Pinpoint the cell where the given text exists, returning its (x, y) midpoint coordinate. 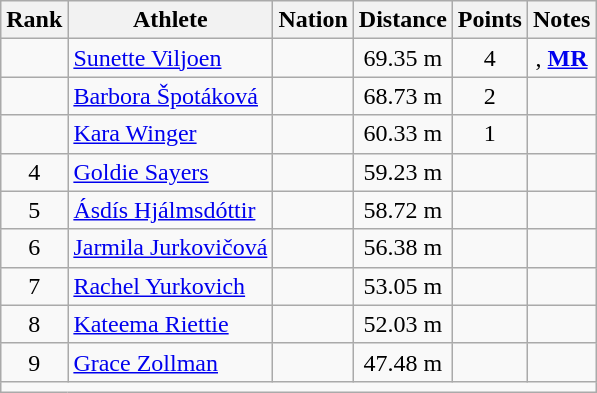
Nation (313, 20)
8 (34, 324)
Points (490, 20)
Athlete (170, 20)
9 (34, 362)
Notes (561, 20)
6 (34, 248)
Sunette Viljoen (170, 58)
58.72 m (402, 210)
56.38 m (402, 248)
47.48 m (402, 362)
Distance (402, 20)
Kara Winger (170, 134)
5 (34, 210)
Rank (34, 20)
2 (490, 96)
Barbora Špotáková (170, 96)
53.05 m (402, 286)
Jarmila Jurkovičová (170, 248)
Ásdís Hjálmsdóttir (170, 210)
60.33 m (402, 134)
Kateema Riettie (170, 324)
59.23 m (402, 172)
68.73 m (402, 96)
52.03 m (402, 324)
7 (34, 286)
Goldie Sayers (170, 172)
1 (490, 134)
, MR (561, 58)
Rachel Yurkovich (170, 286)
Grace Zollman (170, 362)
69.35 m (402, 58)
